Capture the cell that displays the provided text and extract its [x, y] central coordinate. 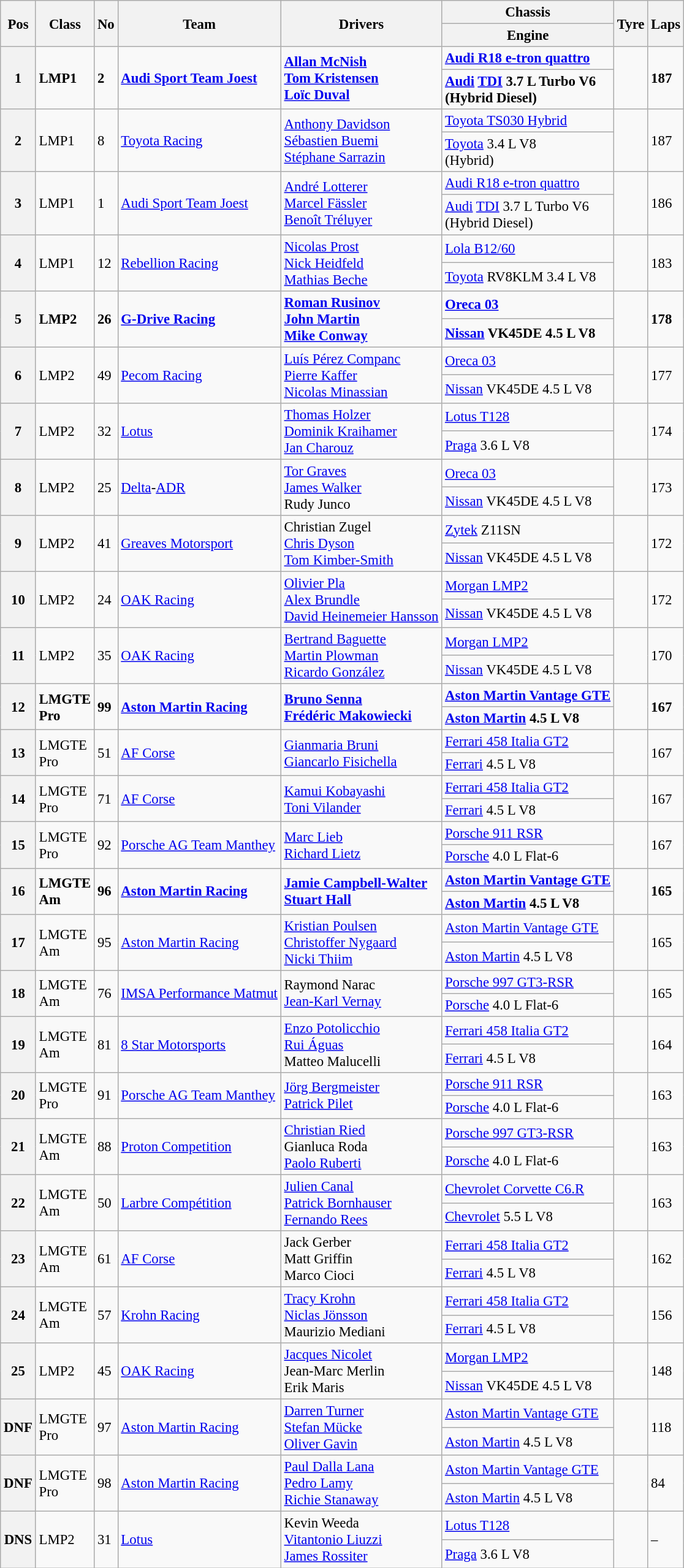
31 [106, 1540]
19 [18, 1045]
Roman Rusinov John Martin Mike Conway [361, 319]
61 [106, 1259]
Engine [528, 36]
Christian Ried Gianluca Roda Paolo Ruberti [361, 1147]
Bruno Senna Frédéric Makowiecki [361, 706]
3 [18, 203]
IMSA Performance Matmut [199, 993]
9 [18, 544]
Rebellion Racing [199, 263]
97 [106, 1428]
99 [106, 706]
Tor Graves James Walker Rudy Junco [361, 487]
Larbre Compétition [199, 1203]
Tracy Krohn Niclas Jönsson Maurizio Mediani [361, 1315]
186 [666, 203]
91 [106, 1096]
Laps [666, 23]
Tyre [630, 23]
177 [666, 375]
118 [666, 1428]
81 [106, 1045]
Greaves Motorsport [199, 544]
96 [106, 891]
Jack Gerber Matt Griffin Marco Cioci [361, 1259]
Drivers [361, 23]
88 [106, 1147]
Pos [18, 23]
41 [106, 544]
Krohn Racing [199, 1315]
5 [18, 319]
Toyota RV8KLM 3.4 L V8 [528, 276]
57 [106, 1315]
17 [18, 942]
16 [18, 891]
7 [18, 431]
Jacques Nicolet Jean-Marc Merlin Erik Maris [361, 1371]
Delta-ADR [199, 487]
DNS [18, 1540]
Chassis [528, 12]
Proton Competition [199, 1147]
92 [106, 845]
Julien Canal Patrick Bornhauser Fernando Rees [361, 1203]
10 [18, 599]
Raymond Narac Jean-Karl Vernay [361, 993]
Team [199, 23]
71 [106, 799]
164 [666, 1045]
Christian Zugel Chris Dyson Tom Kimber-Smith [361, 544]
G-Drive Racing [199, 319]
26 [106, 319]
50 [106, 1203]
Pecom Racing [199, 375]
Nicolas Prost Nick Heidfeld Mathias Beche [361, 263]
Anthony Davidson Sébastien Buemi Stéphane Sarrazin [361, 140]
148 [666, 1371]
Toyota TS030 Hybrid [528, 121]
Darren Turner Stefan Mücke Oliver Gavin [361, 1428]
23 [18, 1259]
178 [666, 319]
– [666, 1540]
Allan McNish Tom Kristensen Loïc Duval [361, 78]
Luís Pérez Companc Pierre Kaffer Nicolas Minassian [361, 375]
162 [666, 1259]
Kevin Weeda Vitantonio Liuzzi James Rossiter [361, 1540]
Kristian Poulsen Christoffer Nygaard Nicki Thiim [361, 942]
174 [666, 431]
Toyota Racing [199, 140]
Chevrolet Corvette C6.R [528, 1189]
Toyota 3.4 L V8(Hybrid) [528, 152]
35 [106, 656]
18 [18, 993]
76 [106, 993]
Olivier Pla Alex Brundle David Heinemeier Hansson [361, 599]
14 [18, 799]
8 Star Motorsports [199, 1045]
Jörg Bergmeister Patrick Pilet [361, 1096]
13 [18, 753]
Bertrand Baguette Martin Plowman Ricardo González [361, 656]
22 [18, 1203]
45 [106, 1371]
32 [106, 431]
Kamui Kobayashi Toni Vilander [361, 799]
Enzo Potolicchio Rui Águas Matteo Malucelli [361, 1045]
6 [18, 375]
Chevrolet 5.5 L V8 [528, 1217]
170 [666, 656]
21 [18, 1147]
Gianmaria Bruni Giancarlo Fisichella [361, 753]
95 [106, 942]
4 [18, 263]
98 [106, 1483]
Thomas Holzer Dominik Kraihamer Jan Charouz [361, 431]
Lola B12/60 [528, 249]
No [106, 23]
Class [65, 23]
20 [18, 1096]
183 [666, 263]
Zytek Z11SN [528, 530]
Jamie Campbell-Walter Stuart Hall [361, 891]
André Lotterer Marcel Fässler Benoît Tréluyer [361, 203]
173 [666, 487]
84 [666, 1483]
51 [106, 753]
49 [106, 375]
156 [666, 1315]
15 [18, 845]
Marc Lieb Richard Lietz [361, 845]
Paul Dalla Lana Pedro Lamy Richie Stanaway [361, 1483]
11 [18, 656]
